Return the (X, Y) coordinate for the center point of the cell that contains the specified text.  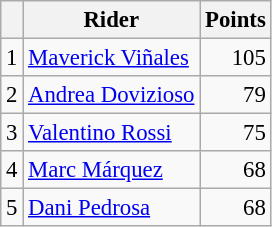
Andrea Dovizioso (112, 95)
5 (12, 208)
75 (236, 133)
4 (12, 170)
Rider (112, 20)
Points (236, 20)
3 (12, 133)
2 (12, 95)
79 (236, 95)
Valentino Rossi (112, 133)
105 (236, 58)
Marc Márquez (112, 170)
1 (12, 58)
Dani Pedrosa (112, 208)
Maverick Viñales (112, 58)
